For the text-containing cell, return its midpoint in [X, Y] coordinate format. 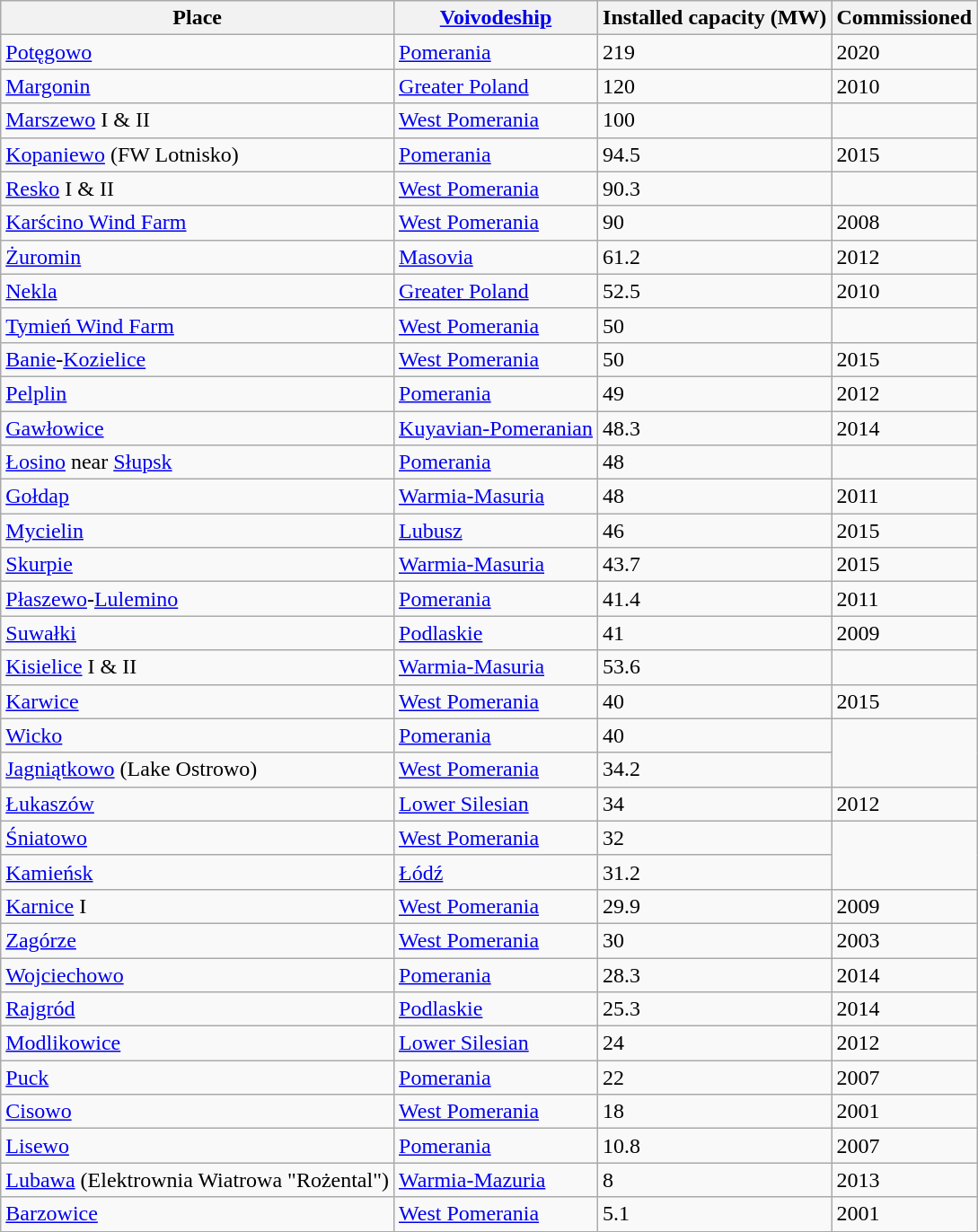
Marszewo I & II [198, 120]
Kamieńsk [198, 872]
30 [715, 940]
Kopaniewo (FW Lotnisko) [198, 154]
Nekla [198, 291]
Wicko [198, 735]
Potęgowo [198, 52]
Jagniątkowo (Lake Ostrowo) [198, 770]
41 [715, 633]
34 [715, 804]
Kuyavian-Pomeranian [496, 428]
61.2 [715, 257]
Mycielin [198, 531]
2008 [904, 223]
34.2 [715, 770]
43.7 [715, 565]
94.5 [715, 154]
Place [198, 18]
10.8 [715, 1146]
22 [715, 1078]
2013 [904, 1180]
Masovia [496, 257]
Lisewo [198, 1146]
Skurpie [198, 565]
Modlikowice [198, 1043]
5.1 [715, 1214]
Pelplin [198, 393]
Zagórze [198, 940]
18 [715, 1112]
Śniatowo [198, 838]
90.3 [715, 189]
100 [715, 120]
29.9 [715, 906]
32 [715, 838]
Margonin [198, 86]
53.6 [715, 667]
8 [715, 1180]
46 [715, 531]
Gołdap [198, 497]
2003 [904, 940]
Kisielice I & II [198, 667]
Barzowice [198, 1214]
2020 [904, 52]
Lubusz [496, 531]
Żuromin [198, 257]
Suwałki [198, 633]
Voivodeship [496, 18]
Rajgród [198, 1009]
Łosino near Słupsk [198, 462]
Tymień Wind Farm [198, 325]
Płaszewo-Lulemino [198, 599]
90 [715, 223]
Commissioned [904, 18]
41.4 [715, 599]
31.2 [715, 872]
120 [715, 86]
Puck [198, 1078]
52.5 [715, 291]
Karwice [198, 701]
Karnice I [198, 906]
Wojciechowo [198, 974]
24 [715, 1043]
25.3 [715, 1009]
Installed capacity (MW) [715, 18]
Lubawa (Elektrownia Wiatrowa "Rożental") [198, 1180]
Łódź [496, 872]
Karścino Wind Farm [198, 223]
Gawłowice [198, 428]
28.3 [715, 974]
Resko I & II [198, 189]
Łukaszów [198, 804]
219 [715, 52]
Warmia-Mazuria [496, 1180]
49 [715, 393]
Cisowo [198, 1112]
Banie-Kozielice [198, 359]
48.3 [715, 428]
